Find where the given text appears and provide that cell's center as [x, y] coordinate. 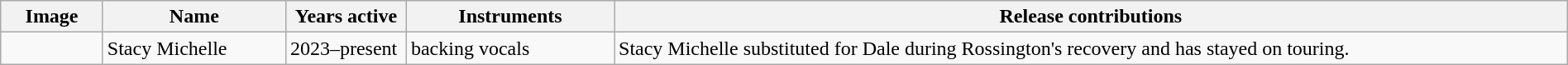
Years active [346, 17]
Release contributions [1090, 17]
2023–present [346, 48]
Stacy Michelle substituted for Dale during Rossington's recovery and has stayed on touring. [1090, 48]
Name [194, 17]
Instruments [509, 17]
Image [52, 17]
Stacy Michelle [194, 48]
backing vocals [509, 48]
